Provide the [X, Y] coordinate of the cell's center where the given text is located.  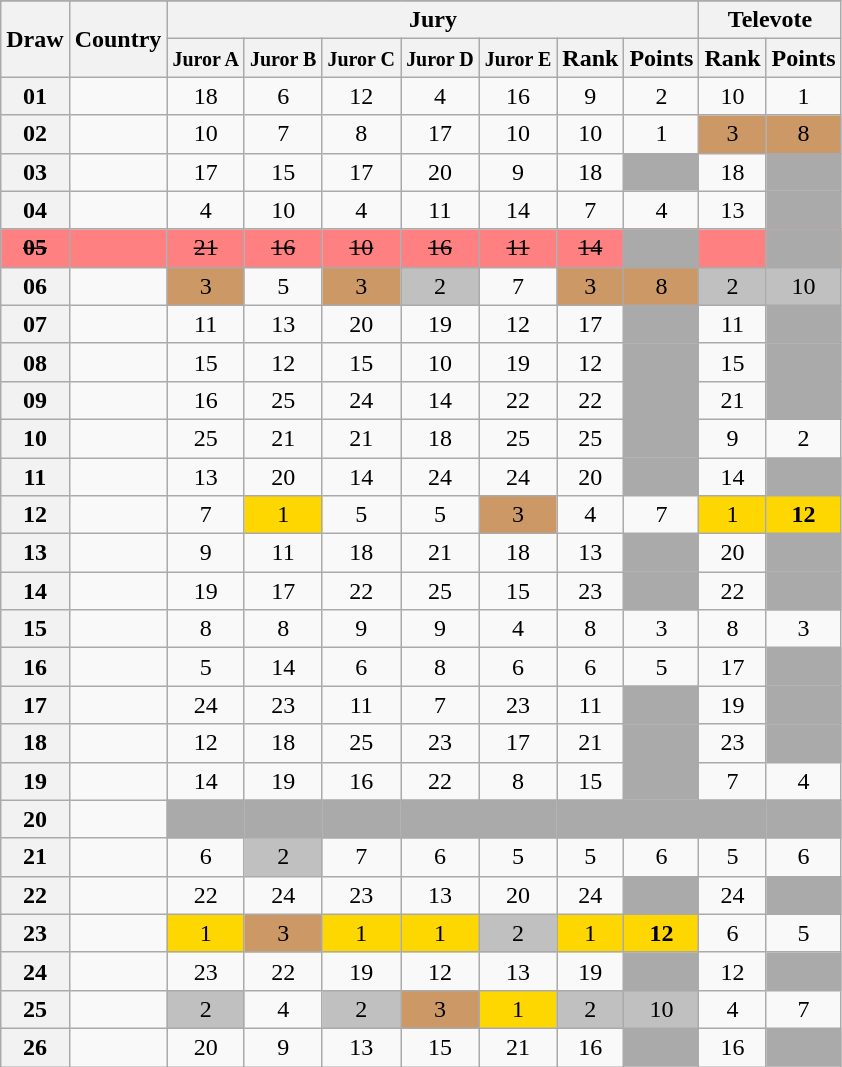
01 [35, 96]
03 [35, 172]
Juror B [283, 58]
07 [35, 324]
26 [35, 1047]
08 [35, 362]
Country [118, 39]
Draw [35, 39]
Juror A [206, 58]
Jury [433, 20]
Juror D [440, 58]
02 [35, 134]
Juror C [362, 58]
Televote [770, 20]
05 [35, 248]
09 [35, 400]
Juror E [518, 58]
04 [35, 210]
06 [35, 286]
